Detect which cell encompasses the target text, then output its [X, Y] center coordinate. 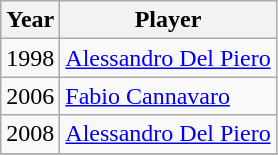
Player [168, 20]
1998 [30, 58]
Fabio Cannavaro [168, 96]
2006 [30, 96]
Year [30, 20]
2008 [30, 134]
